Provide the [x, y] coordinate of the cell's center where the given text is located.  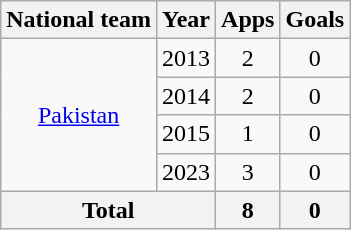
Pakistan [79, 115]
2015 [186, 134]
3 [248, 172]
Total [108, 210]
Year [186, 20]
2023 [186, 172]
2014 [186, 96]
National team [79, 20]
2013 [186, 58]
Apps [248, 20]
1 [248, 134]
Goals [315, 20]
8 [248, 210]
